Search for the cell housing the specified text and yield its (x, y) center coordinate. 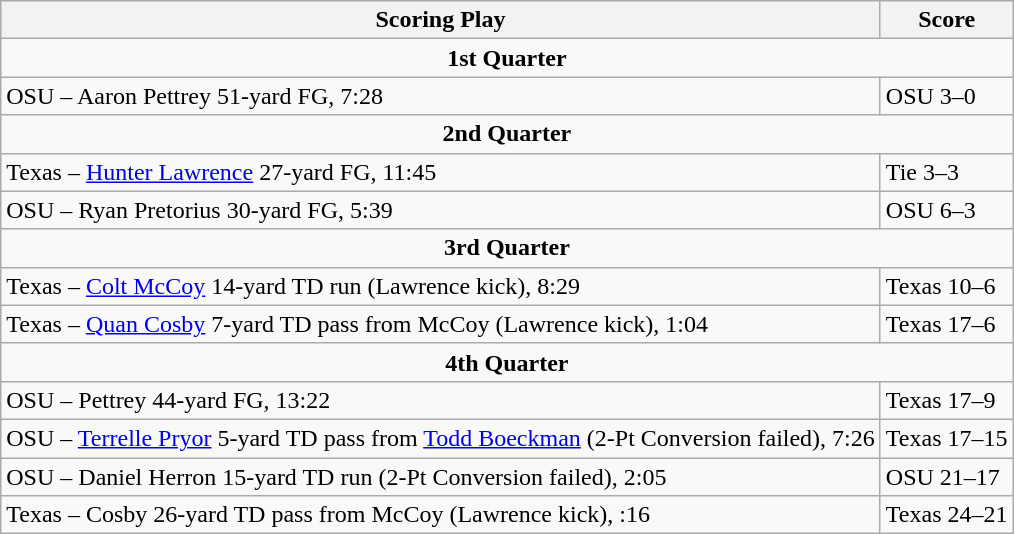
OSU – Pettrey 44-yard FG, 13:22 (441, 400)
Texas – Hunter Lawrence 27-yard FG, 11:45 (441, 172)
3rd Quarter (507, 248)
Score (946, 20)
Texas 17–6 (946, 324)
OSU – Daniel Herron 15-yard TD run (2-Pt Conversion failed), 2:05 (441, 477)
OSU 6–3 (946, 210)
Texas 17–15 (946, 438)
2nd Quarter (507, 134)
Texas 10–6 (946, 286)
Texas – Quan Cosby 7-yard TD pass from McCoy (Lawrence kick), 1:04 (441, 324)
OSU – Terrelle Pryor 5-yard TD pass from Todd Boeckman (2-Pt Conversion failed), 7:26 (441, 438)
Texas – Cosby 26-yard TD pass from McCoy (Lawrence kick), :16 (441, 515)
Texas – Colt McCoy 14-yard TD run (Lawrence kick), 8:29 (441, 286)
OSU 21–17 (946, 477)
OSU – Ryan Pretorius 30-yard FG, 5:39 (441, 210)
OSU – Aaron Pettrey 51-yard FG, 7:28 (441, 96)
Texas 17–9 (946, 400)
Texas 24–21 (946, 515)
Tie 3–3 (946, 172)
OSU 3–0 (946, 96)
Scoring Play (441, 20)
4th Quarter (507, 362)
1st Quarter (507, 58)
